Output the (X, Y) coordinate of the center of the cell containing the given text.  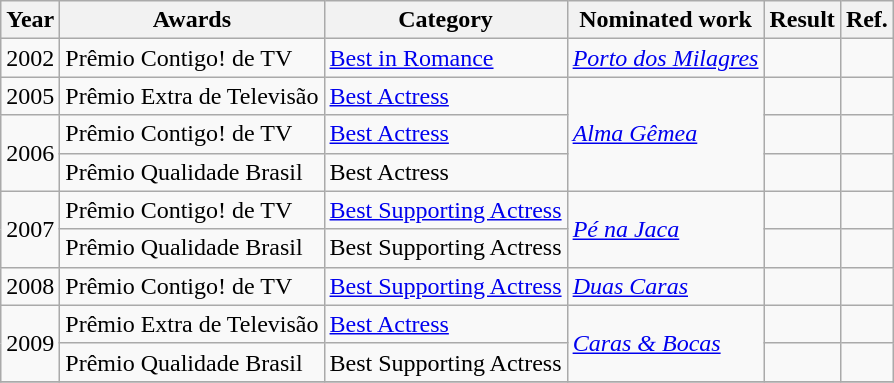
2007 (30, 229)
2005 (30, 96)
Alma Gêmea (666, 134)
Nominated work (666, 20)
Category (446, 20)
2008 (30, 286)
2006 (30, 153)
Awards (192, 20)
Result (802, 20)
Caras & Bocas (666, 343)
2002 (30, 58)
Pé na Jaca (666, 229)
Year (30, 20)
Best in Romance (446, 58)
Ref. (866, 20)
Duas Caras (666, 286)
2009 (30, 343)
Porto dos Milagres (666, 58)
